Detect which cell encompasses the target text, then output its [X, Y] center coordinate. 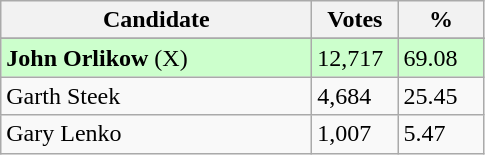
12,717 [355, 58]
Garth Steek [156, 96]
Candidate [156, 20]
Gary Lenko [156, 134]
John Orlikow (X) [156, 58]
25.45 [441, 96]
4,684 [355, 96]
% [441, 20]
1,007 [355, 134]
69.08 [441, 58]
5.47 [441, 134]
Votes [355, 20]
